Return the (x, y) coordinate for the center point of the cell that contains the specified text.  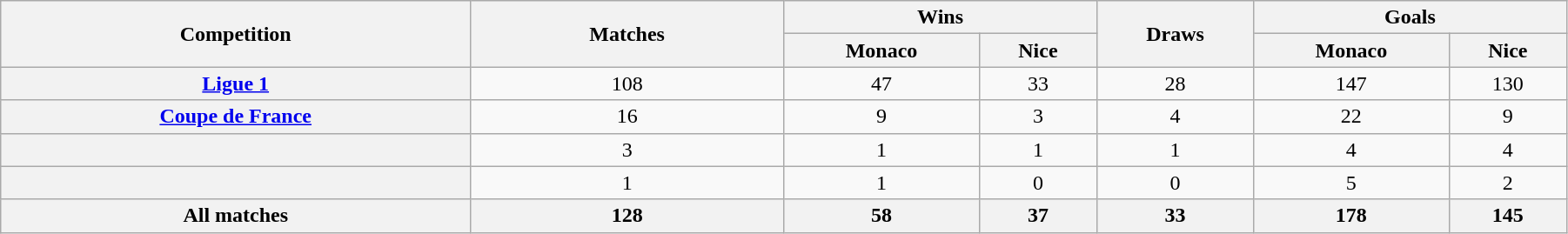
Wins (941, 17)
145 (1507, 216)
130 (1507, 84)
22 (1350, 117)
2 (1507, 183)
Draws (1176, 34)
128 (627, 216)
28 (1176, 84)
Competition (236, 34)
108 (627, 84)
147 (1350, 84)
Goals (1410, 17)
Ligue 1 (236, 84)
37 (1037, 216)
5 (1350, 183)
All matches (236, 216)
Matches (627, 34)
16 (627, 117)
Coupe de France (236, 117)
58 (882, 216)
47 (882, 84)
178 (1350, 216)
